Search for the cell housing the specified text and yield its (x, y) center coordinate. 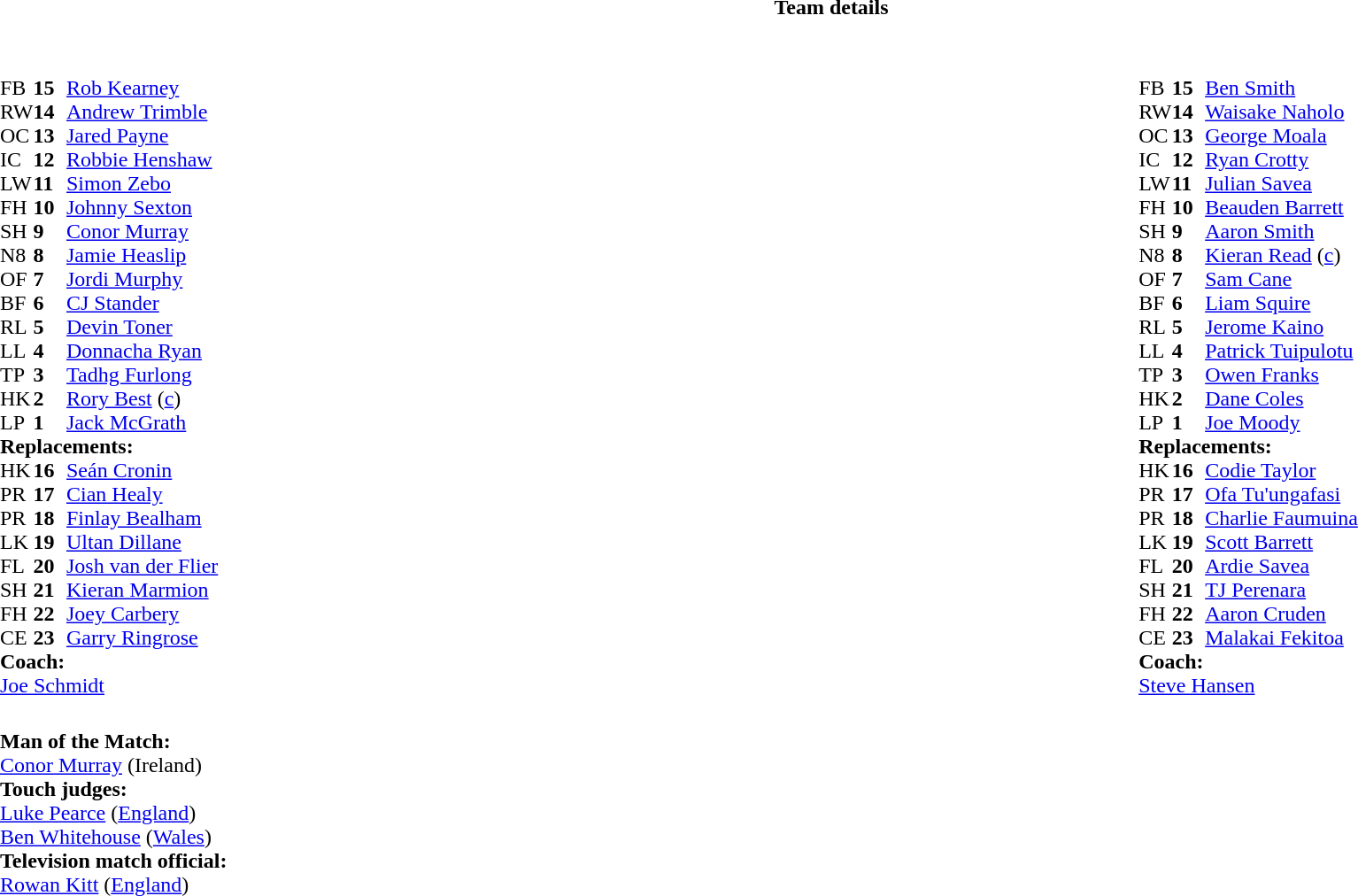
Johnny Sexton (142, 207)
Steve Hansen (1248, 685)
Patrick Tuipulotu (1282, 351)
Ardie Savea (1282, 567)
Andrew Trimble (142, 112)
Joey Carbery (142, 614)
Codie Taylor (1282, 471)
Kieran Read (c) (1282, 255)
George Moala (1282, 136)
Joe Moody (1282, 423)
Waisake Naholo (1282, 112)
CJ Stander (142, 303)
Sam Cane (1282, 280)
Liam Squire (1282, 303)
Cian Healy (142, 494)
Jack McGrath (142, 423)
Simon Zebo (142, 184)
Jerome Kaino (1282, 328)
TJ Perenara (1282, 590)
Scott Barrett (1282, 542)
Finlay Bealham (142, 519)
Ryan Crotty (1282, 159)
Aaron Cruden (1282, 614)
Ultan Dillane (142, 542)
Ofa Tu'ungafasi (1282, 494)
Jordi Murphy (142, 280)
Seán Cronin (142, 471)
Owen Franks (1282, 375)
Ben Smith (1282, 89)
Joe Schmidt (109, 685)
Julian Savea (1282, 184)
Jamie Heaslip (142, 255)
Garry Ringrose (142, 637)
Beauden Barrett (1282, 207)
Donnacha Ryan (142, 351)
Josh van der Flier (142, 567)
Rory Best (c) (142, 398)
Conor Murray (142, 232)
Dane Coles (1282, 398)
Devin Toner (142, 328)
Aaron Smith (1282, 232)
Jared Payne (142, 136)
Malakai Fekitoa (1282, 637)
Rob Kearney (142, 89)
Tadhg Furlong (142, 375)
Charlie Faumuina (1282, 519)
Kieran Marmion (142, 590)
Robbie Henshaw (142, 159)
